From the cell containing the given text, extract its center point as [X, Y] coordinate. 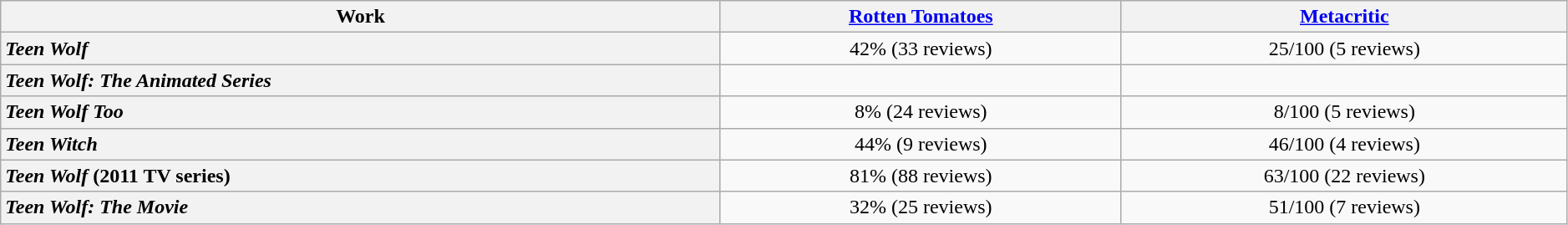
Rotten Tomatoes [921, 17]
Teen Wolf: The Animated Series [361, 80]
44% (9 reviews) [921, 144]
Metacritic [1344, 17]
8% (24 reviews) [921, 112]
Teen Wolf Too [361, 112]
Teen Witch [361, 144]
Teen Wolf [361, 49]
63/100 (22 reviews) [1344, 176]
Teen Wolf: The Movie [361, 207]
Teen Wolf (2011 TV series) [361, 176]
46/100 (4 reviews) [1344, 144]
25/100 (5 reviews) [1344, 49]
42% (33 reviews) [921, 49]
81% (88 reviews) [921, 176]
Work [361, 17]
8/100 (5 reviews) [1344, 112]
32% (25 reviews) [921, 207]
51/100 (7 reviews) [1344, 207]
